Identify which cell holds the provided text, then report its [X, Y] central coordinate. 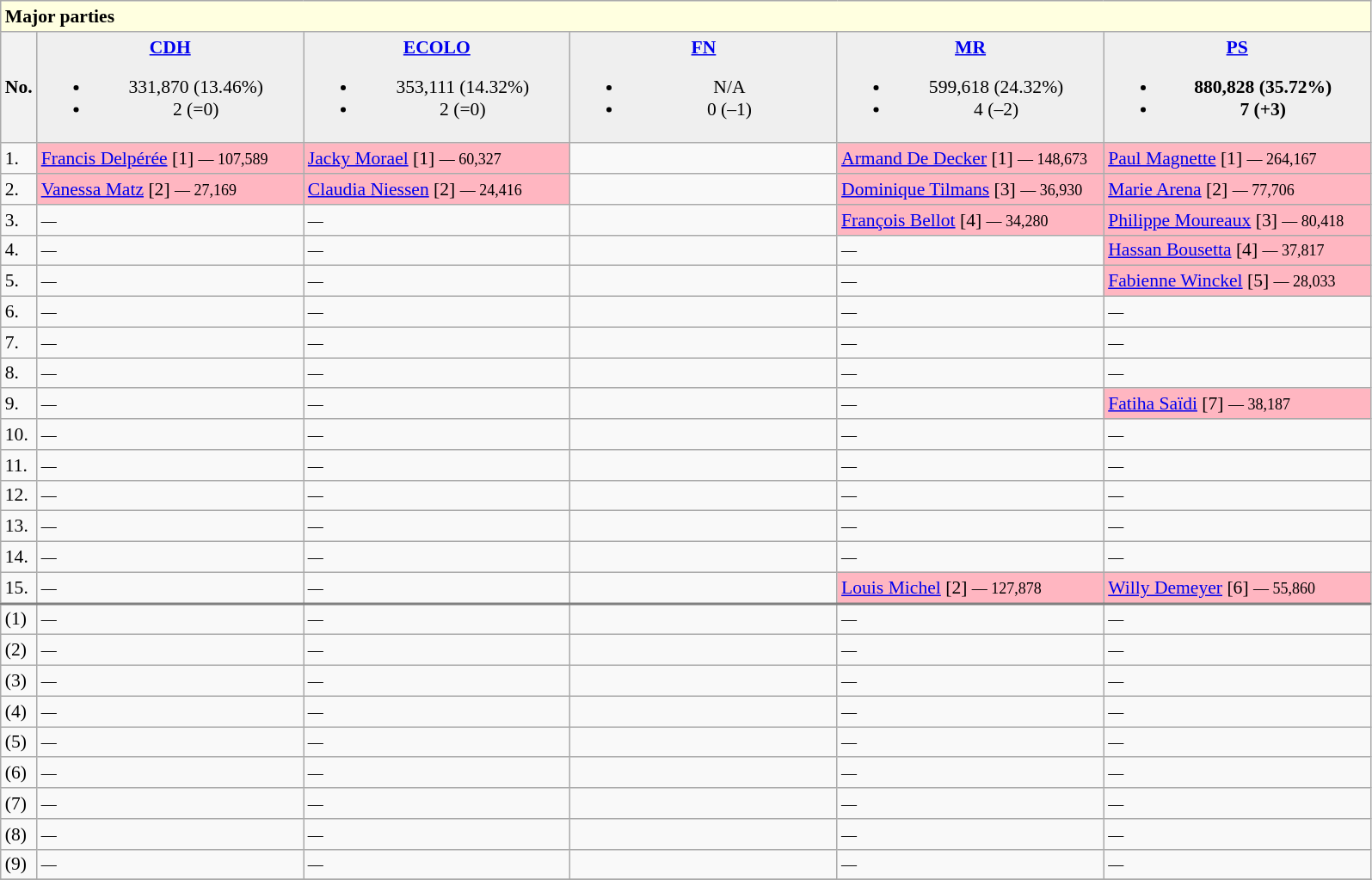
Philippe Moureaux [3] — 80,418 [1237, 220]
François Bellot [4] — 34,280 [970, 220]
(4) [19, 711]
7. [19, 342]
Major parties [686, 16]
10. [19, 434]
1. [19, 159]
(1) [19, 619]
12. [19, 495]
Fatiha Saïdi [7] — 38,187 [1237, 404]
5. [19, 281]
No. [19, 88]
(3) [19, 681]
Louis Michel [2] — 127,878 [970, 588]
Paul Magnette [1] — 264,167 [1237, 159]
PS880,828 (35.72%)7 (+3) [1237, 88]
6. [19, 312]
Dominique Tilmans [3] — 36,930 [970, 189]
Vanessa Matz [2] — 27,169 [170, 189]
(9) [19, 865]
9. [19, 404]
Marie Arena [2] — 77,706 [1237, 189]
Hassan Bousetta [4] — 37,817 [1237, 250]
3. [19, 220]
(7) [19, 803]
CDH 331,870 (13.46%)2 (=0) [170, 88]
Fabienne Winckel [5] — 28,033 [1237, 281]
Jacky Morael [1] — 60,327 [437, 159]
13. [19, 526]
14. [19, 557]
ECOLO 353,111 (14.32%)2 (=0) [437, 88]
FNN/A0 (–1) [704, 88]
4. [19, 250]
Willy Demeyer [6] — 55,860 [1237, 588]
(5) [19, 742]
11. [19, 465]
2. [19, 189]
8. [19, 373]
(2) [19, 650]
Claudia Niessen [2] — 24,416 [437, 189]
15. [19, 588]
(8) [19, 834]
Francis Delpérée [1] — 107,589 [170, 159]
MR599,618 (24.32%)4 (–2) [970, 88]
Armand De Decker [1] — 148,673 [970, 159]
(6) [19, 773]
